Identify which cell holds the provided text, then report its (x, y) central coordinate. 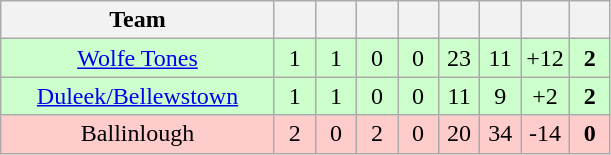
Team (138, 20)
+2 (546, 96)
34 (500, 134)
9 (500, 96)
Ballinlough (138, 134)
Wolfe Tones (138, 58)
20 (460, 134)
23 (460, 58)
Duleek/Bellewstown (138, 96)
+12 (546, 58)
-14 (546, 134)
